Scan for the cell matching the given text and deliver its (x, y) coordinate at center. 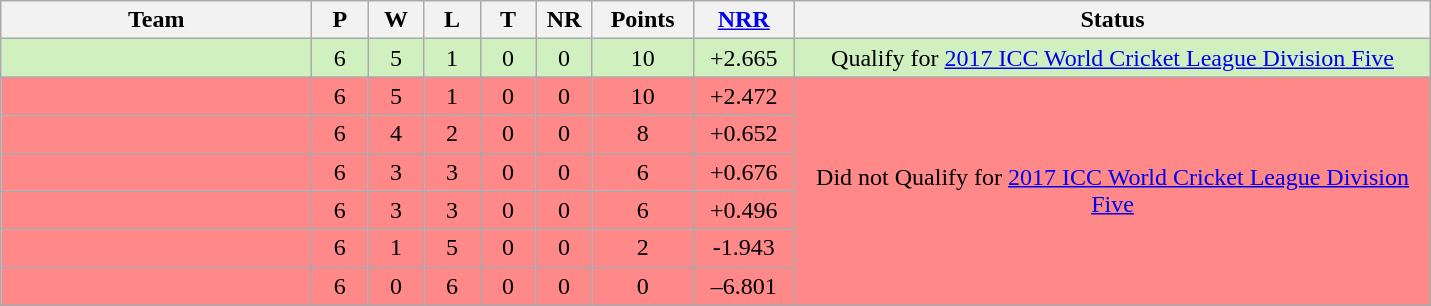
L (452, 20)
NR (564, 20)
Did not Qualify for 2017 ICC World Cricket League Division Five (1112, 191)
Points (642, 20)
P (340, 20)
Qualify for 2017 ICC World Cricket League Division Five (1112, 58)
NRR (744, 20)
–6.801 (744, 286)
+2.665 (744, 58)
+0.496 (744, 210)
4 (396, 134)
+0.676 (744, 172)
8 (642, 134)
+0.652 (744, 134)
Status (1112, 20)
-1.943 (744, 248)
W (396, 20)
+2.472 (744, 96)
T (508, 20)
Team (156, 20)
